Extract the [x, y] coordinate from the center of the cell holding the provided text.  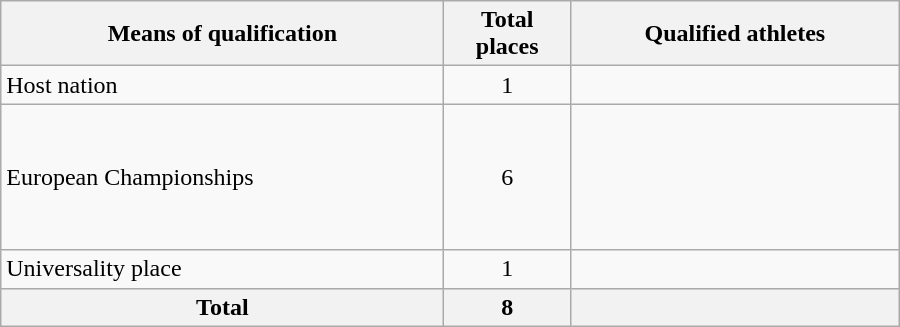
Qualified athletes [734, 34]
Total [222, 307]
Totalplaces [507, 34]
8 [507, 307]
Universality place [222, 269]
6 [507, 177]
European Championships [222, 177]
Means of qualification [222, 34]
Host nation [222, 85]
